Return (x, y) of the center of cell containing provided text 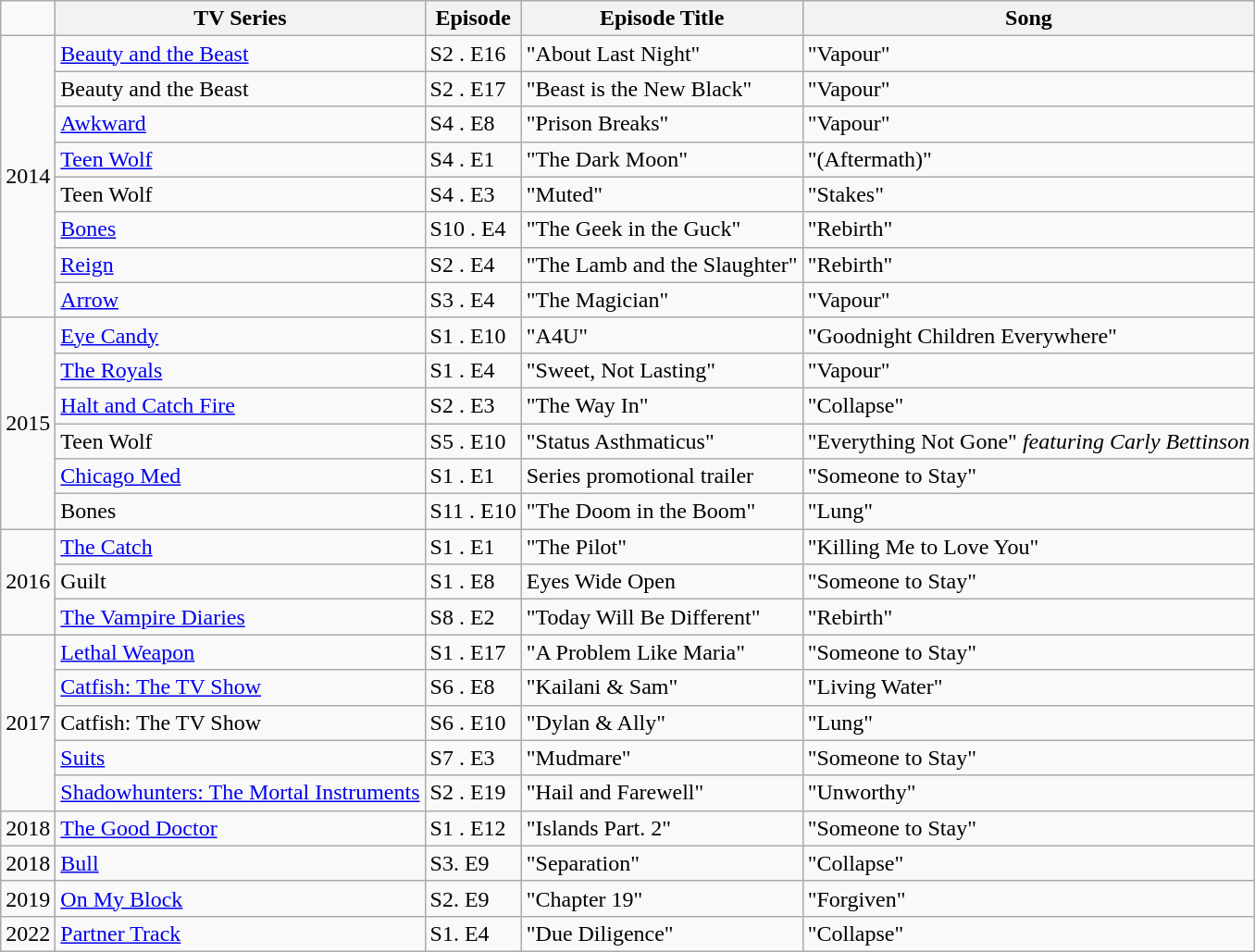
"Separation" (662, 863)
Bull (241, 863)
Series promotional trailer (662, 476)
"The Way In" (662, 405)
"Beast is the New Black" (662, 89)
"Forgiven" (1029, 898)
"The Magician" (662, 300)
Arrow (241, 300)
S7 . E3 (473, 758)
On My Block (241, 898)
S1 . E4 (473, 370)
"Goodnight Children Everywhere" (1029, 335)
S1 . E8 (473, 582)
TV Series (241, 19)
2022 (28, 933)
"Prison Breaks" (662, 124)
S4 . E8 (473, 124)
S10 . E4 (473, 229)
S11 . E10 (473, 512)
Guilt (241, 582)
"Dylan & Ally" (662, 723)
"Unworthy" (1029, 793)
"Islands Part. 2" (662, 828)
"A Problem Like Maria" (662, 652)
Episode Title (662, 19)
Chicago Med (241, 476)
"Stakes" (1029, 194)
S2 . E3 (473, 405)
"Muted" (662, 194)
"Killing Me to Love You" (1029, 547)
Reign (241, 265)
S3. E9 (473, 863)
S2 . E16 (473, 54)
Episode (473, 19)
Lethal Weapon (241, 652)
2014 (28, 177)
"Hail and Farewell" (662, 793)
"The Pilot" (662, 547)
S3 . E4 (473, 300)
"The Dark Moon" (662, 159)
Eye Candy (241, 335)
"Mudmare" (662, 758)
"Living Water" (1029, 687)
"The Doom in the Boom" (662, 512)
S4 . E3 (473, 194)
Partner Track (241, 933)
S5 . E10 (473, 441)
S1. E4 (473, 933)
"A4U" (662, 335)
Suits (241, 758)
2015 (28, 423)
S2 . E4 (473, 265)
S2. E9 (473, 898)
"Sweet, Not Lasting" (662, 370)
The Royals (241, 370)
The Vampire Diaries (241, 617)
S2 . E17 (473, 89)
"Kailani & Sam" (662, 687)
2017 (28, 723)
Shadowhunters: The Mortal Instruments (241, 793)
"About Last Night" (662, 54)
"(Aftermath)" (1029, 159)
Song (1029, 19)
"Today Will Be Different" (662, 617)
2019 (28, 898)
S6 . E10 (473, 723)
"Everything Not Gone" featuring Carly Bettinson (1029, 441)
The Good Doctor (241, 828)
Halt and Catch Fire (241, 405)
"The Geek in the Guck" (662, 229)
S2 . E19 (473, 793)
S6 . E8 (473, 687)
"Status Asthmaticus" (662, 441)
S4 . E1 (473, 159)
"Chapter 19" (662, 898)
S1 . E10 (473, 335)
Awkward (241, 124)
"Due Diligence" (662, 933)
The Catch (241, 547)
S1 . E17 (473, 652)
Eyes Wide Open (662, 582)
S1 . E12 (473, 828)
2016 (28, 582)
"The Lamb and the Slaughter" (662, 265)
S8 . E2 (473, 617)
